Find where the given text appears and provide that cell's center as (X, Y) coordinate. 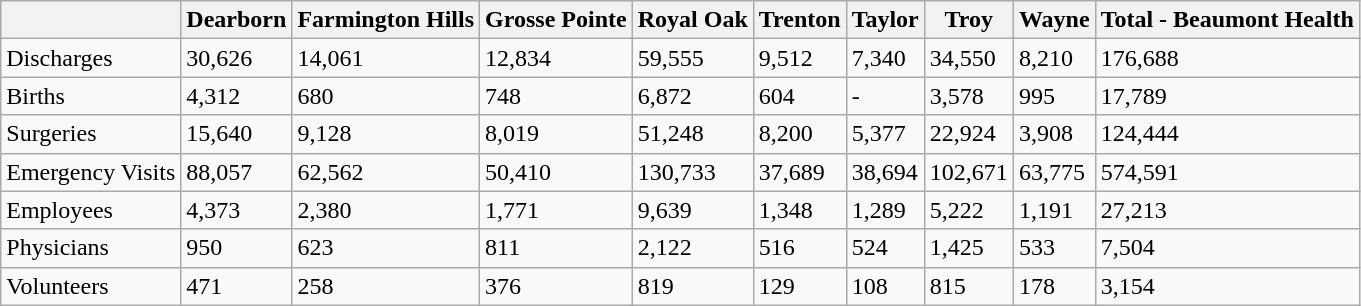
9,128 (386, 134)
2,122 (692, 248)
8,210 (1054, 58)
6,872 (692, 96)
7,504 (1227, 248)
Trenton (800, 20)
62,562 (386, 172)
34,550 (968, 58)
Taylor (885, 20)
811 (556, 248)
815 (968, 286)
748 (556, 96)
27,213 (1227, 210)
9,512 (800, 58)
1,289 (885, 210)
Troy (968, 20)
3,154 (1227, 286)
Volunteers (91, 286)
Physicians (91, 248)
Emergency Visits (91, 172)
574,591 (1227, 172)
2,380 (386, 210)
819 (692, 286)
37,689 (800, 172)
63,775 (1054, 172)
471 (236, 286)
Royal Oak (692, 20)
8,200 (800, 134)
Total - Beaumont Health (1227, 20)
5,222 (968, 210)
1,191 (1054, 210)
124,444 (1227, 134)
102,671 (968, 172)
88,057 (236, 172)
4,373 (236, 210)
1,771 (556, 210)
51,248 (692, 134)
680 (386, 96)
1,348 (800, 210)
3,908 (1054, 134)
178 (1054, 286)
Discharges (91, 58)
176,688 (1227, 58)
14,061 (386, 58)
38,694 (885, 172)
516 (800, 248)
130,733 (692, 172)
3,578 (968, 96)
22,924 (968, 134)
12,834 (556, 58)
Wayne (1054, 20)
950 (236, 248)
17,789 (1227, 96)
4,312 (236, 96)
59,555 (692, 58)
1,425 (968, 248)
258 (386, 286)
Dearborn (236, 20)
8,019 (556, 134)
376 (556, 286)
Grosse Pointe (556, 20)
129 (800, 286)
108 (885, 286)
995 (1054, 96)
Surgeries (91, 134)
- (885, 96)
623 (386, 248)
7,340 (885, 58)
Employees (91, 210)
604 (800, 96)
524 (885, 248)
Births (91, 96)
5,377 (885, 134)
Farmington Hills (386, 20)
9,639 (692, 210)
50,410 (556, 172)
533 (1054, 248)
30,626 (236, 58)
15,640 (236, 134)
